Return the [X, Y] coordinate for the center point of the cell that contains the specified text.  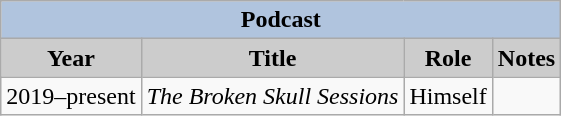
Notes [526, 58]
Role [448, 58]
2019–present [71, 96]
Podcast [281, 20]
Himself [448, 96]
Year [71, 58]
The Broken Skull Sessions [272, 96]
Title [272, 58]
